Determine the (X, Y) coordinate at the center of the cell enclosing the given text.  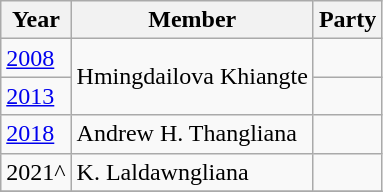
K. Laldawngliana (192, 172)
2021^ (36, 172)
Party (347, 20)
Hmingdailova Khiangte (192, 77)
2008 (36, 58)
2018 (36, 134)
Year (36, 20)
Member (192, 20)
Andrew H. Thangliana (192, 134)
2013 (36, 96)
